Pinpoint the cell where the given text exists, returning its [X, Y] midpoint coordinate. 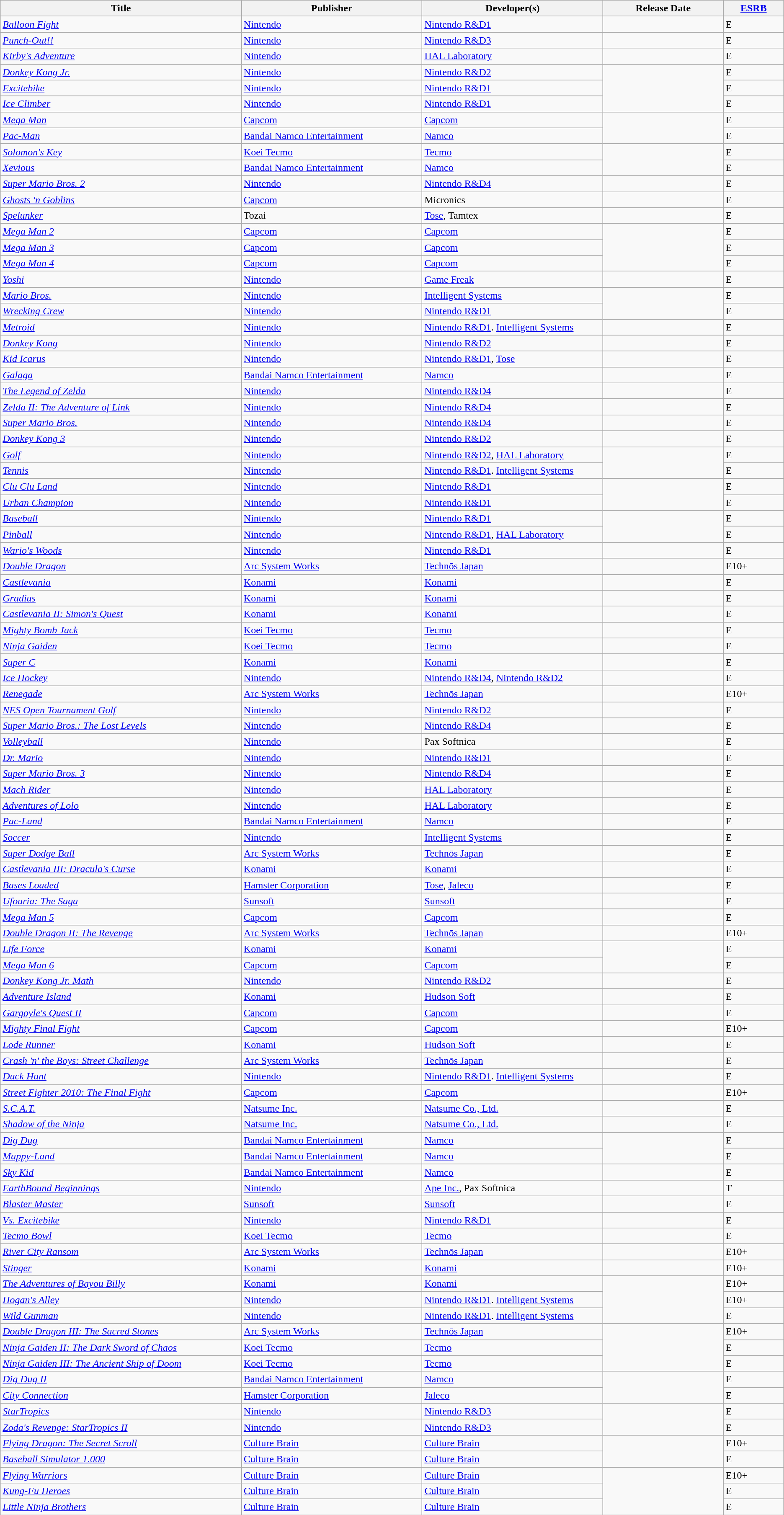
Nintendo R&D2, HAL Laboratory [513, 454]
Donkey Kong [121, 343]
Nintendo R&D1, Tose [513, 359]
Mega Man 6 [121, 965]
Renegade [121, 694]
T [753, 1188]
Mega Man 3 [121, 248]
Donkey Kong 3 [121, 439]
Crash 'n' the Boys: Street Challenge [121, 1061]
S.C.A.T. [121, 1108]
River City Ransom [121, 1252]
Bases Loaded [121, 885]
Game Freak [513, 279]
Tose, Tamtex [513, 216]
Street Fighter 2010: The Final Fight [121, 1092]
City Connection [121, 1395]
Publisher [332, 8]
Castlevania III: Dracula's Curse [121, 869]
Mario Bros. [121, 295]
Urban Champion [121, 503]
Super Mario Bros. 2 [121, 183]
ESRB [753, 8]
Adventure Island [121, 997]
NES Open Tournament Golf [121, 710]
Kung-Fu Heroes [121, 1491]
Dr. Mario [121, 758]
Release Date [663, 8]
Mach Rider [121, 790]
Donkey Kong Jr. [121, 72]
Balloon Fight [121, 24]
Flying Dragon: The Secret Scroll [121, 1443]
Nintendo R&D4, Nintendo R&D2 [513, 678]
Super Mario Bros. [121, 423]
The Adventures of Bayou Billy [121, 1284]
Sky Kid [121, 1172]
Solomon's Key [121, 152]
Excitebike [121, 88]
EarthBound Beginnings [121, 1188]
Soccer [121, 837]
Wild Gunman [121, 1316]
Dig Dug II [121, 1379]
Zelda II: The Adventure of Link [121, 407]
Spelunker [121, 216]
Super Mario Bros.: The Lost Levels [121, 726]
Mappy-Land [121, 1156]
Pax Softnica [513, 742]
Double Dragon III: The Sacred Stones [121, 1332]
Donkey Kong Jr. Math [121, 981]
Mighty Final Fight [121, 1029]
Duck Hunt [121, 1076]
Metroid [121, 327]
Dig Dug [121, 1140]
Castlevania II: Simon's Quest [121, 614]
Golf [121, 454]
Gargoyle's Quest II [121, 1013]
Pac-Man [121, 136]
Shadow of the Ninja [121, 1124]
The Legend of Zelda [121, 391]
Jaleco [513, 1395]
Wrecking Crew [121, 311]
Life Force [121, 949]
Mega Man [121, 120]
Ice Hockey [121, 678]
Tennis [121, 471]
Clu Clu Land [121, 487]
Blaster Master [121, 1204]
Baseball [121, 519]
Galaga [121, 375]
Super Dodge Ball [121, 853]
Super C [121, 662]
Ninja Gaiden [121, 646]
Double Dragon II: The Revenge [121, 933]
Pinball [121, 534]
Ghosts 'n Goblins [121, 200]
Developer(s) [513, 8]
Kid Icarus [121, 359]
Punch-Out!! [121, 40]
Castlevania [121, 582]
Gradius [121, 598]
Ape Inc., Pax Softnica [513, 1188]
Baseball Simulator 1.000 [121, 1459]
Ninja Gaiden II: The Dark Sword of Chaos [121, 1347]
Volleyball [121, 742]
Double Dragon [121, 566]
Nintendo R&D1, HAL Laboratory [513, 534]
Micronics [513, 200]
Hogan's Alley [121, 1300]
Ice Climber [121, 104]
Title [121, 8]
Super Mario Bros. 3 [121, 774]
Zoda's Revenge: StarTropics II [121, 1427]
Ufouria: The Saga [121, 901]
Yoshi [121, 279]
Kirby's Adventure [121, 56]
Lode Runner [121, 1045]
Vs. Excitebike [121, 1220]
Xevious [121, 168]
StarTropics [121, 1411]
Mighty Bomb Jack [121, 630]
Mega Man 5 [121, 917]
Tose, Jaleco [513, 885]
Tecmo Bowl [121, 1236]
Pac-Land [121, 821]
Flying Warriors [121, 1475]
Mega Man 4 [121, 263]
Wario's Woods [121, 550]
Little Ninja Brothers [121, 1507]
Adventures of Lolo [121, 805]
Mega Man 2 [121, 232]
Ninja Gaiden III: The Ancient Ship of Doom [121, 1363]
Stinger [121, 1268]
Tozai [332, 216]
